Identify which cell holds the provided text, then report its [X, Y] central coordinate. 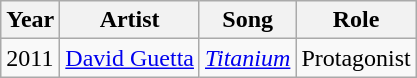
Role [356, 20]
Protagonist [356, 58]
2011 [30, 58]
Titanium [247, 58]
David Guetta [130, 58]
Year [30, 20]
Artist [130, 20]
Song [247, 20]
